Pinpoint the cell where the given text exists, returning its [x, y] midpoint coordinate. 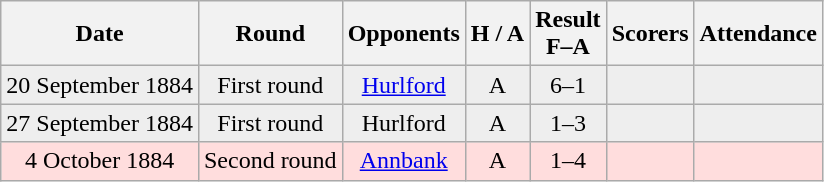
1–4 [568, 161]
Annbank [404, 161]
20 September 1884 [100, 85]
4 October 1884 [100, 161]
Opponents [404, 34]
Second round [270, 161]
Date [100, 34]
H / A [497, 34]
27 September 1884 [100, 123]
Round [270, 34]
Scorers [650, 34]
1–3 [568, 123]
ResultF–A [568, 34]
6–1 [568, 85]
Attendance [758, 34]
